Provide the (X, Y) coordinate of the cell's center where the given text is located.  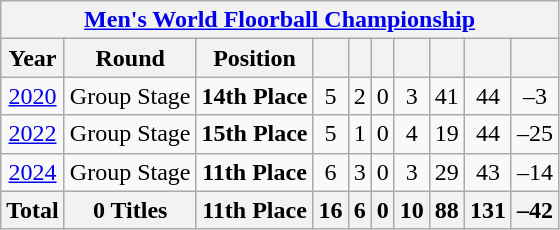
–42 (534, 210)
4 (412, 134)
19 (446, 134)
Total (33, 210)
10 (412, 210)
43 (488, 172)
14th Place (254, 96)
15th Place (254, 134)
2020 (33, 96)
2024 (33, 172)
2022 (33, 134)
–25 (534, 134)
Men's World Floorball Championship (280, 20)
Year (33, 58)
131 (488, 210)
0 Titles (130, 210)
88 (446, 210)
41 (446, 96)
Round (130, 58)
1 (360, 134)
–3 (534, 96)
Position (254, 58)
–14 (534, 172)
16 (330, 210)
29 (446, 172)
2 (360, 96)
